Locate the cell with the specified text and output its (X, Y) center coordinate. 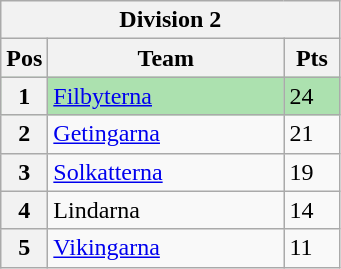
5 (24, 248)
Filbyterna (166, 96)
Vikingarna (166, 248)
21 (312, 134)
Solkatterna (166, 172)
3 (24, 172)
Team (166, 58)
11 (312, 248)
4 (24, 210)
Getingarna (166, 134)
14 (312, 210)
1 (24, 96)
24 (312, 96)
19 (312, 172)
Division 2 (170, 20)
2 (24, 134)
Pts (312, 58)
Lindarna (166, 210)
Pos (24, 58)
